Return (X, Y) of the center of cell containing provided text 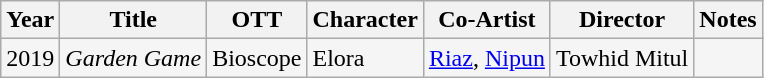
Garden Game (134, 58)
2019 (30, 58)
Bioscope (257, 58)
Character (365, 20)
Co-Artist (486, 20)
Title (134, 20)
Towhid Mitul (622, 58)
Notes (728, 20)
Elora (365, 58)
Director (622, 20)
Riaz, Nipun (486, 58)
Year (30, 20)
OTT (257, 20)
